Extract the (X, Y) coordinate from the center of the cell holding the provided text.  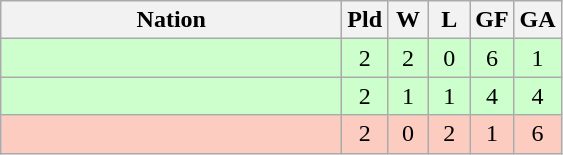
Nation (172, 20)
Pld (365, 20)
W (408, 20)
GA (538, 20)
L (450, 20)
GF (492, 20)
